Detect which cell encompasses the target text, then output its [x, y] center coordinate. 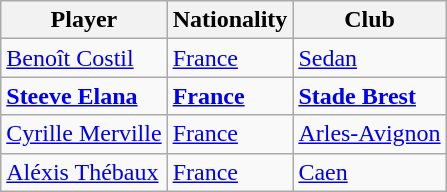
Nationality [230, 20]
Cyrille Merville [84, 134]
Sedan [370, 58]
Aléxis Thébaux [84, 172]
Caen [370, 172]
Club [370, 20]
Arles-Avignon [370, 134]
Stade Brest [370, 96]
Player [84, 20]
Benoît Costil [84, 58]
Steeve Elana [84, 96]
